Find where the given text appears and provide that cell's center as (X, Y) coordinate. 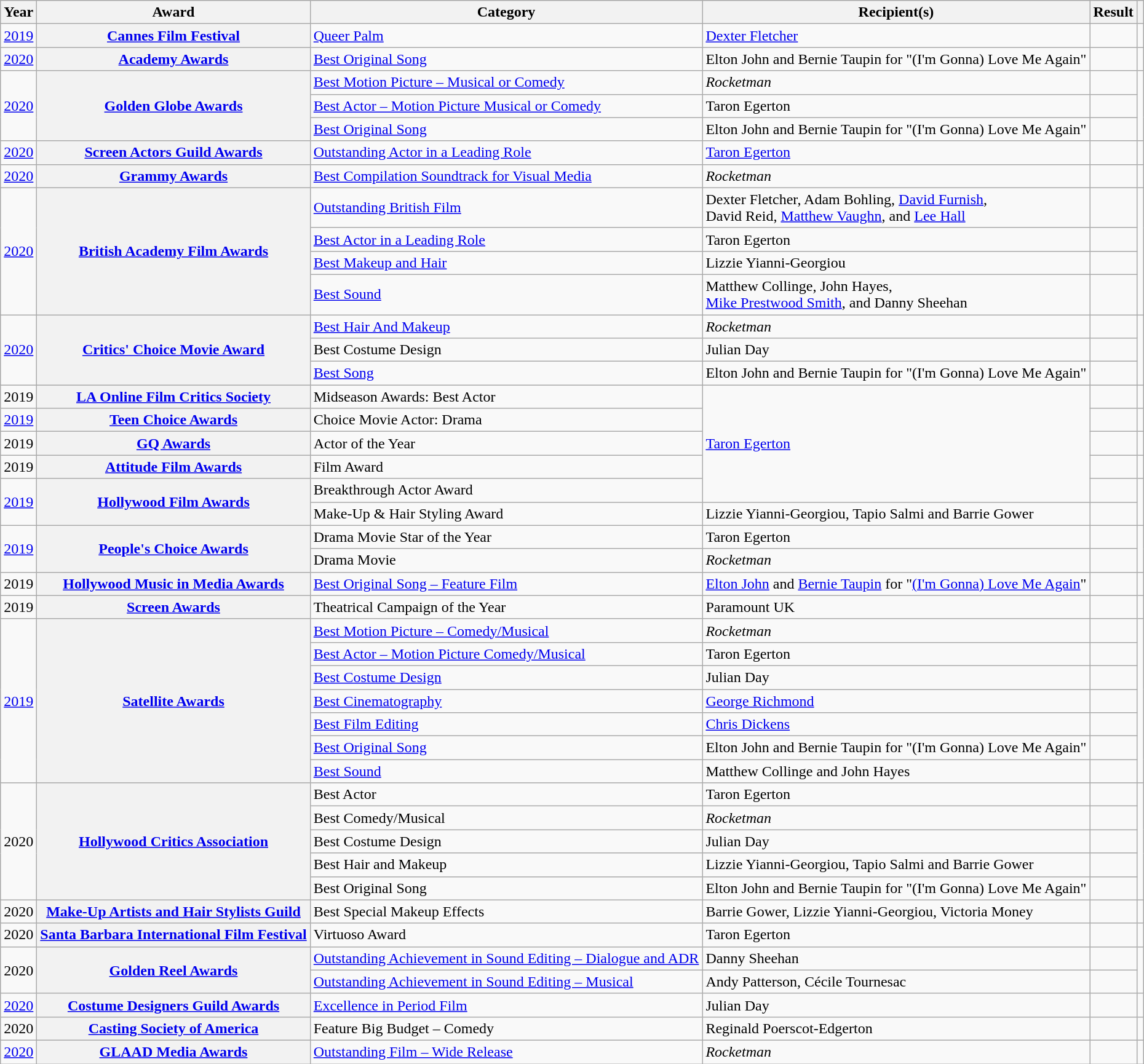
Screen Actors Guild Awards (173, 153)
Year (18, 12)
Best Film Editing (506, 725)
Recipient(s) (896, 12)
Drama Movie Star of the Year (506, 537)
Santa Barbara International Film Festival (173, 935)
Film Award (506, 467)
Hollywood Music in Media Awards (173, 584)
Hollywood Film Awards (173, 502)
GLAAD Media Awards (173, 1052)
GQ Awards (173, 443)
Breakthrough Actor Award (506, 490)
Outstanding Film – Wide Release (506, 1052)
Golden Reel Awards (173, 970)
Best Actor – Motion Picture Musical or Comedy (506, 106)
Category (506, 12)
Best Song (506, 373)
George Richmond (896, 701)
Matthew Collinge, John Hayes, Mike Prestwood Smith, and Danny Sheehan (896, 294)
Attitude Film Awards (173, 467)
Midseason Awards: Best Actor (506, 397)
Paramount UK (896, 607)
Costume Designers Guild Awards (173, 1005)
Feature Big Budget – Comedy (506, 1028)
Theatrical Campaign of the Year (506, 607)
Best Cinematography (506, 701)
Screen Awards (173, 607)
Cannes Film Festival (173, 36)
Result (1113, 12)
Make-Up Artists and Hair Stylists Guild (173, 911)
Satellite Awards (173, 701)
Best Compilation Soundtrack for Visual Media (506, 176)
Make-Up & Hair Styling Award (506, 514)
Best Comedy/Musical (506, 818)
Matthew Collinge and John Hayes (896, 771)
Critics' Choice Movie Award (173, 350)
Reginald Poerscot-Edgerton (896, 1028)
Outstanding Achievement in Sound Editing – Musical (506, 982)
Drama Movie (506, 560)
Best Hair and Makeup (506, 865)
Dexter Fletcher (896, 36)
Award (173, 12)
Choice Movie Actor: Drama (506, 420)
LA Online Film Critics Society (173, 397)
Queer Palm (506, 36)
Best Motion Picture – Comedy/Musical (506, 630)
Best Makeup and Hair (506, 263)
Outstanding Achievement in Sound Editing – Dialogue and ADR (506, 958)
Danny Sheehan (896, 958)
Grammy Awards (173, 176)
Academy Awards (173, 59)
People's Choice Awards (173, 549)
Best Special Makeup Effects (506, 911)
Actor of the Year (506, 443)
Best Hair And Makeup (506, 327)
Casting Society of America (173, 1028)
Andy Patterson, Cécile Tournesac (896, 982)
Best Actor (506, 795)
Outstanding Actor in a Leading Role (506, 153)
Hollywood Critics Association (173, 841)
Outstanding British Film (506, 208)
British Academy Film Awards (173, 251)
Golden Globe Awards (173, 106)
Chris Dickens (896, 725)
Barrie Gower, Lizzie Yianni-Georgiou, Victoria Money (896, 911)
Best Original Song – Feature Film (506, 584)
Best Motion Picture – Musical or Comedy (506, 82)
Virtuoso Award (506, 935)
Teen Choice Awards (173, 420)
Dexter Fletcher, Adam Bohling, David Furnish, David Reid, Matthew Vaughn, and Lee Hall (896, 208)
Lizzie Yianni-Georgiou (896, 263)
Excellence in Period Film (506, 1005)
Best Actor in a Leading Role (506, 239)
Best Actor – Motion Picture Comedy/Musical (506, 654)
